Pinpoint the cell where the given text exists, returning its [x, y] midpoint coordinate. 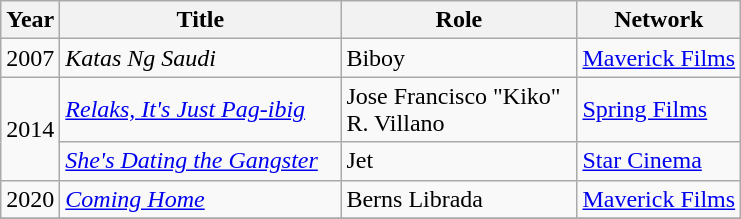
2014 [30, 128]
Jose Francisco "Kiko" R. Villano [459, 110]
2007 [30, 58]
Year [30, 20]
Relaks, It's Just Pag-ibig [200, 110]
Katas Ng Saudi [200, 58]
Title [200, 20]
She's Dating the Gangster [200, 161]
Jet [459, 161]
Star Cinema [659, 161]
2020 [30, 199]
Spring Films [659, 110]
Biboy [459, 58]
Role [459, 20]
Coming Home [200, 199]
Berns Librada [459, 199]
Network [659, 20]
